Locate the cell with the specified text and output its (X, Y) center coordinate. 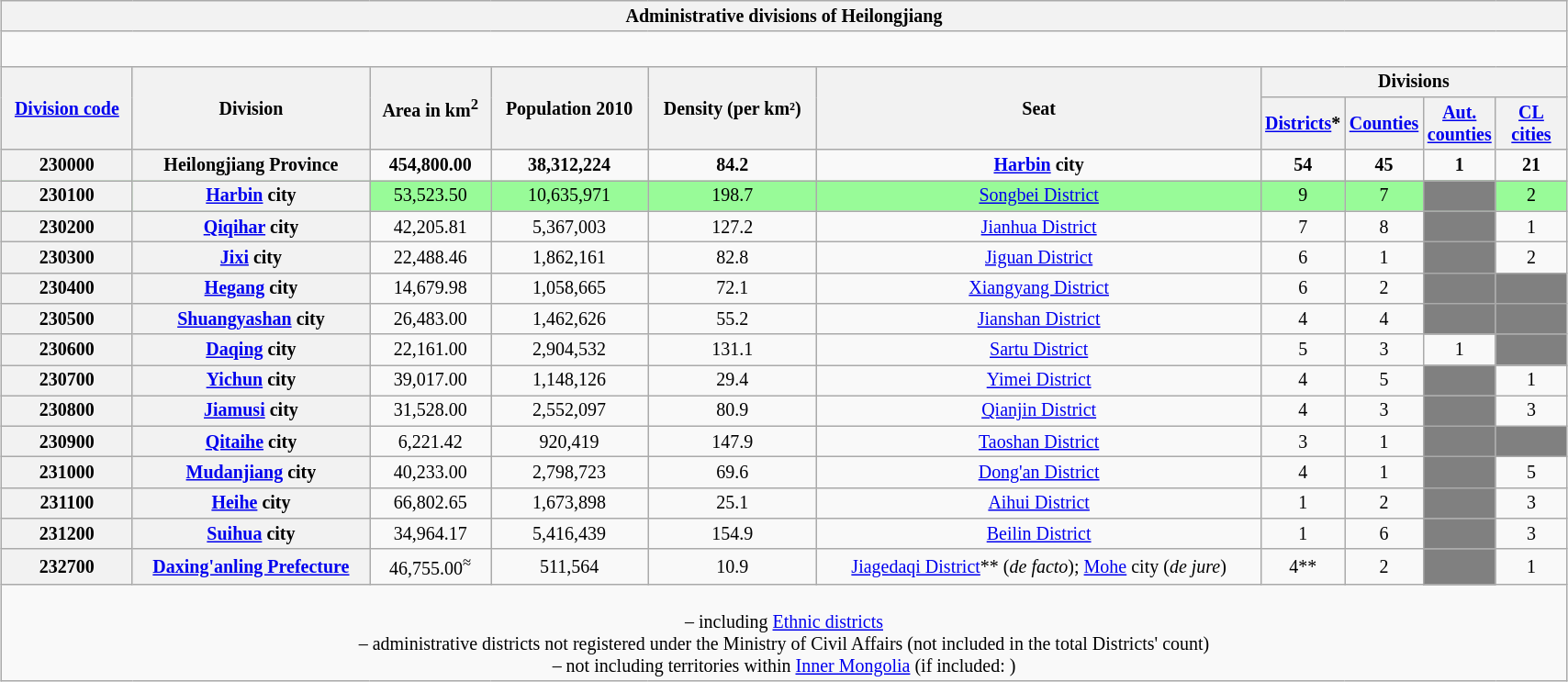
26,483.00 (431, 319)
Jiagedaqi District** (de facto); Mohe city (de jure) (1039, 567)
2,904,532 (569, 349)
1,462,626 (569, 319)
Qitaihe city (252, 442)
Daxing'anling Prefecture (252, 567)
230700 (68, 380)
6,221.42 (431, 442)
231000 (68, 472)
54 (1303, 165)
230400 (68, 288)
231100 (68, 503)
Density (per km²) (733, 108)
Yimei District (1039, 380)
82.8 (733, 257)
230600 (68, 349)
Jiamusi city (252, 411)
9 (1303, 196)
Qiqihar city (252, 226)
127.2 (733, 226)
Suihua city (252, 534)
42,205.81 (431, 226)
230900 (68, 442)
1,148,126 (569, 380)
Sartu District (1039, 349)
38,312,224 (569, 165)
232700 (68, 567)
39,017.00 (431, 380)
31,528.00 (431, 411)
2,798,723 (569, 472)
Songbei District (1039, 196)
511,564 (569, 567)
Counties (1384, 123)
Yichun city (252, 380)
Aut. counties (1460, 123)
920,419 (569, 442)
Shuangyashan city (252, 319)
131.1 (733, 349)
230800 (68, 411)
230100 (68, 196)
72.1 (733, 288)
8 (1384, 226)
Mudanjiang city (252, 472)
10,635,971 (569, 196)
154.9 (733, 534)
25.1 (733, 503)
Population 2010 (569, 108)
Beilin District (1039, 534)
230300 (68, 257)
Xiangyang District (1039, 288)
Heilongjiang Province (252, 165)
Qianjin District (1039, 411)
Divisions (1414, 83)
Jianhua District (1039, 226)
10.9 (733, 567)
Jiguan District (1039, 257)
46,755.00≈ (431, 567)
Daqing city (252, 349)
Jixi city (252, 257)
230000 (68, 165)
80.9 (733, 411)
55.2 (733, 319)
Jianshan District (1039, 319)
14,679.98 (431, 288)
Administrative divisions of Heilongjiang (784, 17)
5,416,439 (569, 534)
5,367,003 (569, 226)
Area in km2 (431, 108)
1,862,161 (569, 257)
84.2 (733, 165)
69.6 (733, 472)
29.4 (733, 380)
21 (1531, 165)
230200 (68, 226)
45 (1384, 165)
Division code (68, 108)
Division (252, 108)
2,552,097 (569, 411)
Seat (1039, 108)
454,800.00 (431, 165)
34,964.17 (431, 534)
66,802.65 (431, 503)
CL cities (1531, 123)
22,161.00 (431, 349)
1,058,665 (569, 288)
231200 (68, 534)
230500 (68, 319)
198.7 (733, 196)
Dong'an District (1039, 472)
Heihe city (252, 503)
147.9 (733, 442)
Aihui District (1039, 503)
1,673,898 (569, 503)
53,523.50 (431, 196)
Districts* (1303, 123)
Hegang city (252, 288)
22,488.46 (431, 257)
4** (1303, 567)
40,233.00 (431, 472)
Taoshan District (1039, 442)
